Provide the [X, Y] coordinate of the cell's center where the given text is located.  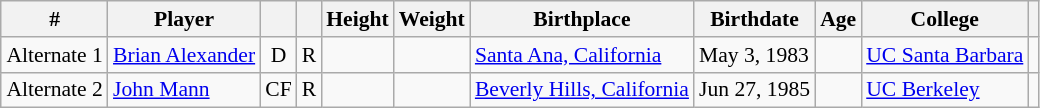
Age [838, 19]
Santa Ana, California [582, 55]
College [944, 19]
Beverly Hills, California [582, 90]
Birthdate [754, 19]
Alternate 2 [54, 90]
Weight [432, 19]
Brian Alexander [184, 55]
John Mann [184, 90]
Height [357, 19]
Player [184, 19]
# [54, 19]
Alternate 1 [54, 55]
D [278, 55]
May 3, 1983 [754, 55]
Jun 27, 1985 [754, 90]
Birthplace [582, 19]
UC Santa Barbara [944, 55]
CF [278, 90]
UC Berkeley [944, 90]
